Search for the cell housing the specified text and yield its (x, y) center coordinate. 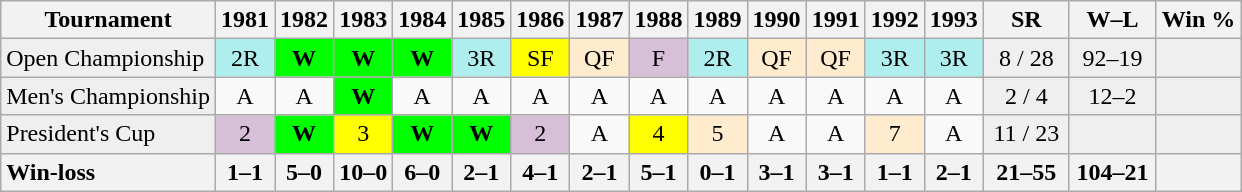
6–0 (422, 172)
W–L (1112, 20)
1992 (894, 20)
7 (894, 134)
5–1 (658, 172)
5–0 (304, 172)
3 (364, 134)
President's Cup (108, 134)
1983 (364, 20)
0–1 (718, 172)
SR (1026, 20)
SF (540, 58)
1991 (836, 20)
1987 (600, 20)
10–0 (364, 172)
1986 (540, 20)
92–19 (1112, 58)
104–21 (1112, 172)
Win-loss (108, 172)
12–2 (1112, 96)
21–55 (1026, 172)
1982 (304, 20)
1989 (718, 20)
11 / 23 (1026, 134)
Men's Championship (108, 96)
F (658, 58)
1981 (244, 20)
1993 (954, 20)
Open Championship (108, 58)
8 / 28 (1026, 58)
1984 (422, 20)
1990 (776, 20)
4 (658, 134)
4–1 (540, 172)
Tournament (108, 20)
2 / 4 (1026, 96)
1988 (658, 20)
1985 (482, 20)
Win % (1198, 20)
5 (718, 134)
